Output the (x, y) coordinate of the center of the cell containing the given text.  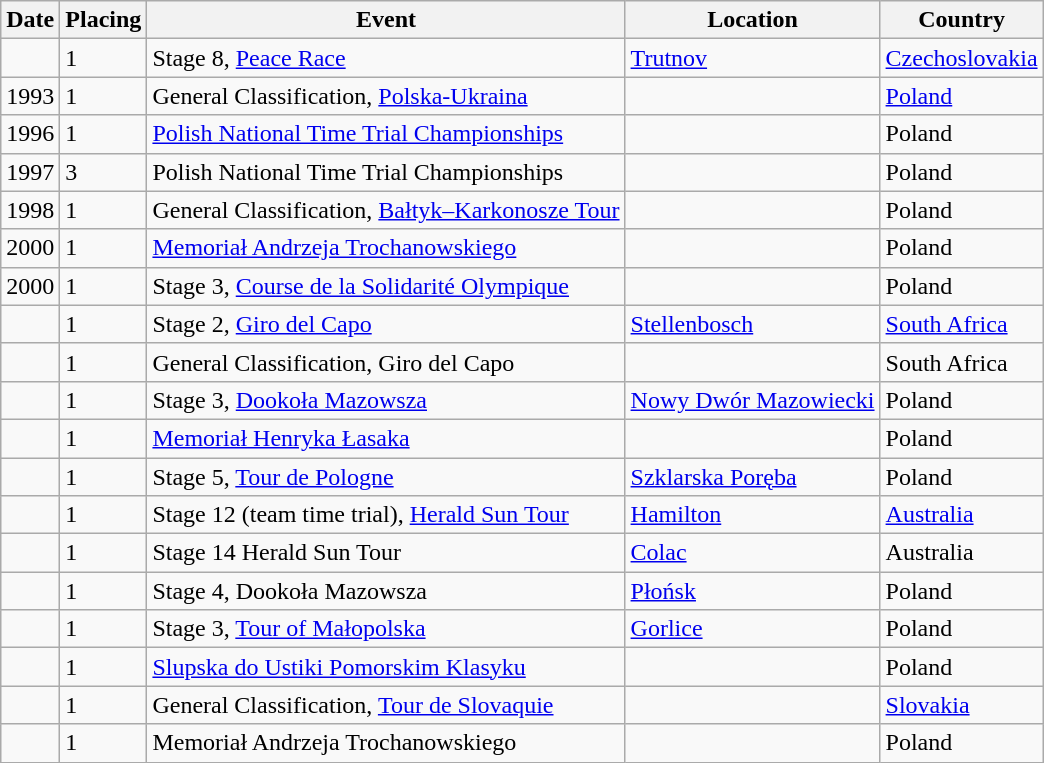
Stage 5, Tour de Pologne (386, 477)
General Classification, Tour de Slovaquie (386, 705)
Placing (104, 20)
General Classification, Polska-Ukraina (386, 96)
3 (104, 172)
Stage 14 Herald Sun Tour (386, 553)
Location (752, 20)
Nowy Dwór Mazowiecki (752, 400)
1996 (30, 134)
Trutnov (752, 58)
Memoriał Henryka Łasaka (386, 438)
Stage 3, Dookoła Mazowsza (386, 400)
Colac (752, 553)
Country (962, 20)
Date (30, 20)
General Classification, Bałtyk–Karkonosze Tour (386, 210)
Event (386, 20)
General Classification, Giro del Capo (386, 362)
1997 (30, 172)
Stage 12 (team time trial), Herald Sun Tour (386, 515)
Stage 4, Dookoła Mazowsza (386, 591)
Płońsk (752, 591)
Stellenbosch (752, 324)
Gorlice (752, 629)
Stage 8, Peace Race (386, 58)
Stage 3, Course de la Solidarité Olympique (386, 286)
1993 (30, 96)
Czechoslovakia (962, 58)
Stage 3, Tour of Małopolska (386, 629)
Szklarska Poręba (752, 477)
1998 (30, 210)
Stage 2, Giro del Capo (386, 324)
Slovakia (962, 705)
Hamilton (752, 515)
Slupska do Ustiki Pomorskim Klasyku (386, 667)
